Detect which cell encompasses the target text, then output its (X, Y) center coordinate. 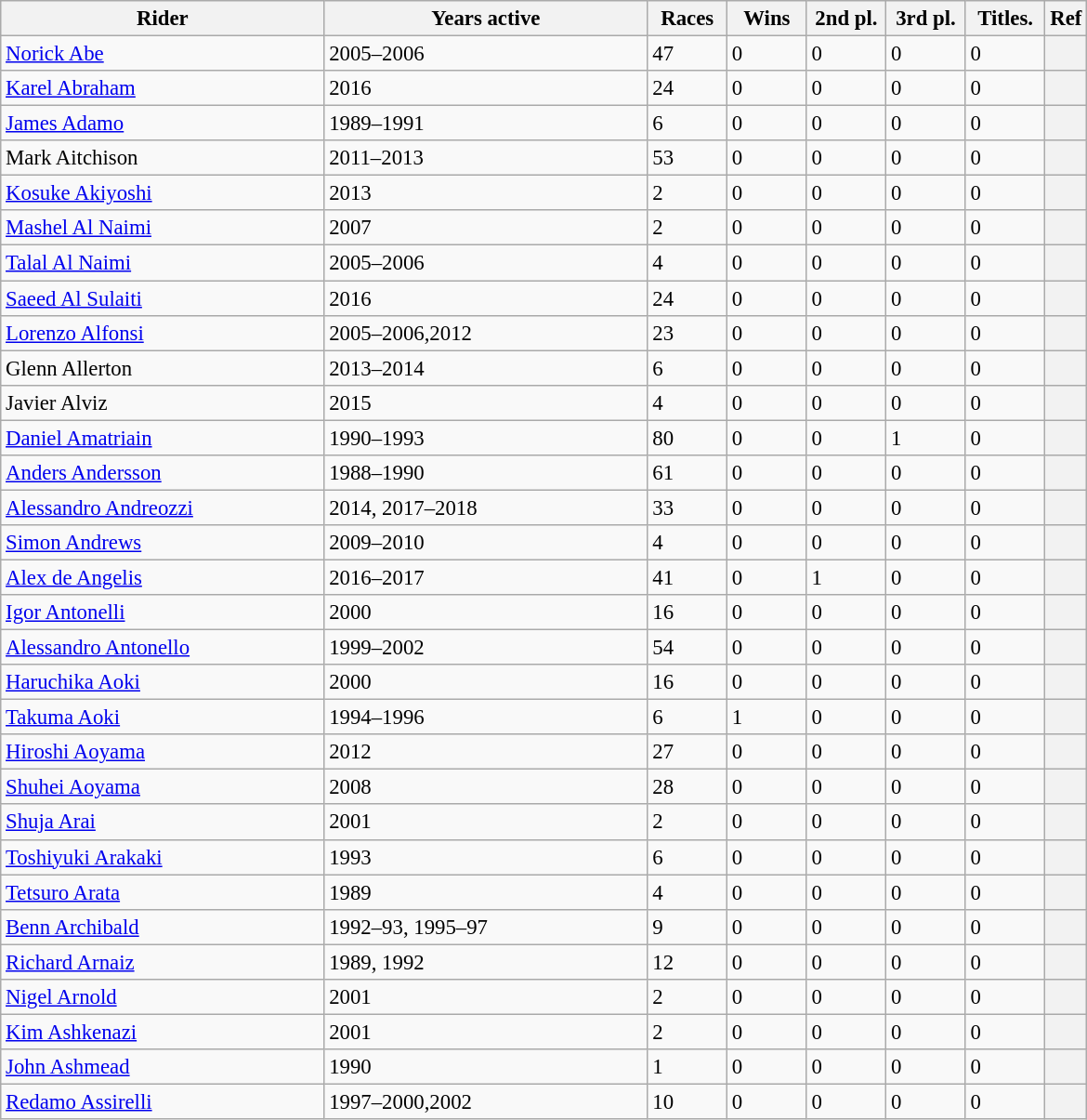
2005–2006,2012 (486, 333)
12 (688, 962)
Shuja Arai (163, 823)
28 (688, 787)
2015 (486, 402)
Benn Archibald (163, 927)
Talal Al Naimi (163, 263)
Shuhei Aoyama (163, 787)
Igor Antonelli (163, 613)
Richard Arnaiz (163, 962)
Simon Andrews (163, 543)
Lorenzo Alfonsi (163, 333)
Titles. (1005, 19)
Ref (1067, 19)
Rider (163, 19)
2011–2013 (486, 158)
Norick Abe (163, 54)
Daniel Amatriain (163, 438)
2016–2017 (486, 577)
Haruchika Aoki (163, 682)
Mark Aitchison (163, 158)
2009–2010 (486, 543)
Redamo Assirelli (163, 1101)
Glenn Allerton (163, 368)
1989, 1992 (486, 962)
Races (688, 19)
Karel Abraham (163, 88)
Mashel Al Naimi (163, 228)
Kim Ashkenazi (163, 1032)
1989 (486, 892)
2nd pl. (846, 19)
53 (688, 158)
Tetsuro Arata (163, 892)
Saeed Al Sulaiti (163, 298)
Nigel Arnold (163, 997)
23 (688, 333)
80 (688, 438)
Toshiyuki Arakaki (163, 857)
James Adamo (163, 124)
1988–1990 (486, 473)
1993 (486, 857)
41 (688, 577)
3rd pl. (926, 19)
John Ashmead (163, 1067)
2007 (486, 228)
27 (688, 752)
10 (688, 1101)
1990–1993 (486, 438)
1992–93, 1995–97 (486, 927)
9 (688, 927)
2012 (486, 752)
61 (688, 473)
Alex de Angelis (163, 577)
Javier Alviz (163, 402)
33 (688, 507)
Years active (486, 19)
2013–2014 (486, 368)
Alessandro Antonello (163, 648)
1997–2000,2002 (486, 1101)
Hiroshi Aoyama (163, 752)
2008 (486, 787)
Alessandro Andreozzi (163, 507)
47 (688, 54)
Wins (767, 19)
Takuma Aoki (163, 718)
Kosuke Akiyoshi (163, 193)
1999–2002 (486, 648)
54 (688, 648)
Anders Andersson (163, 473)
2014, 2017–2018 (486, 507)
1989–1991 (486, 124)
2013 (486, 193)
1994–1996 (486, 718)
1990 (486, 1067)
